Locate the cell with the specified text and output its (X, Y) center coordinate. 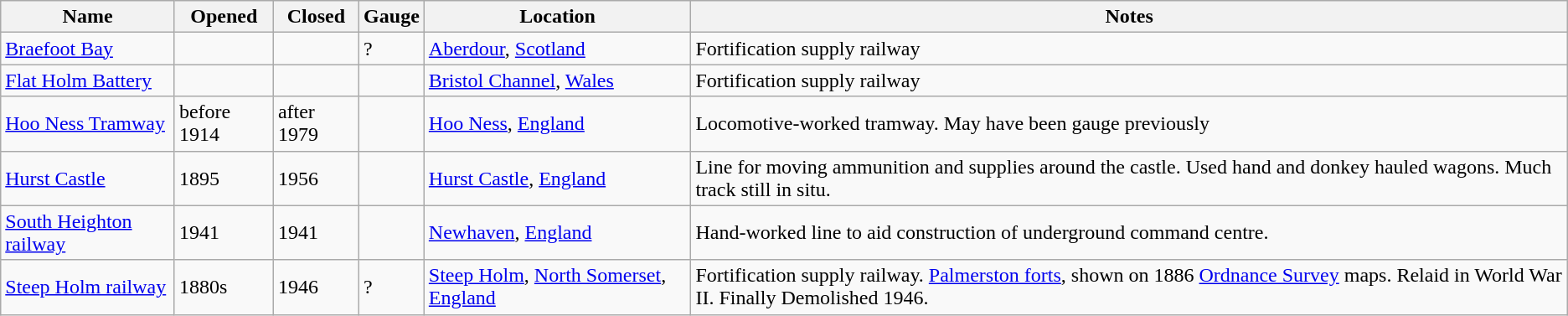
Fortification supply railway. Palmerston forts, shown on 1886 Ordnance Survey maps. Relaid in World War II. Finally Demolished 1946. (1129, 287)
Flat Holm Battery (88, 80)
Location (558, 17)
Hurst Castle, England (558, 178)
1895 (224, 178)
Locomotive-worked tramway. May have been gauge previously (1129, 124)
after 1979 (316, 124)
1880s (224, 287)
South Heighton railway (88, 233)
Line for moving ammunition and supplies around the castle. Used hand and donkey hauled wagons. Much track still in situ. (1129, 178)
Aberdour, Scotland (558, 49)
Hoo Ness, England (558, 124)
Opened (224, 17)
Hoo Ness Tramway (88, 124)
Gauge (392, 17)
Steep Holm, North Somerset, England (558, 287)
1956 (316, 178)
Newhaven, England (558, 233)
Name (88, 17)
Hurst Castle (88, 178)
Hand-worked line to aid construction of underground command centre. (1129, 233)
Notes (1129, 17)
Steep Holm railway (88, 287)
1946 (316, 287)
before 1914 (224, 124)
Closed (316, 17)
Braefoot Bay (88, 49)
Bristol Channel, Wales (558, 80)
